Extract the (X, Y) coordinate from the center of the cell holding the provided text.  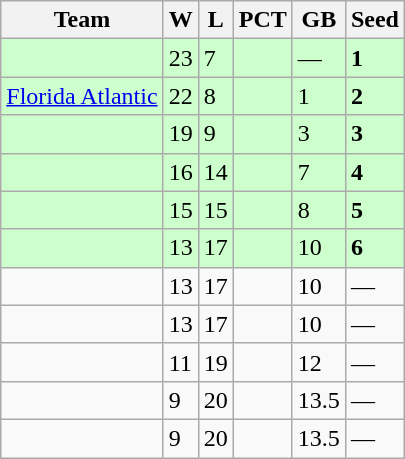
6 (374, 248)
11 (180, 362)
2 (374, 96)
Team (82, 20)
4 (374, 172)
23 (180, 58)
Seed (374, 20)
5 (374, 210)
14 (216, 172)
GB (318, 20)
Florida Atlantic (82, 96)
L (216, 20)
PCT (262, 20)
W (180, 20)
12 (318, 362)
22 (180, 96)
16 (180, 172)
